Locate the cell with the specified text and output its (X, Y) center coordinate. 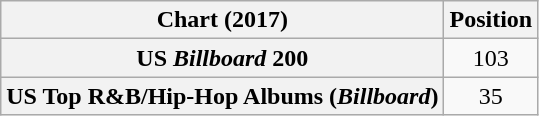
US Billboard 200 (222, 58)
US Top R&B/Hip-Hop Albums (Billboard) (222, 96)
103 (491, 58)
Chart (2017) (222, 20)
35 (491, 96)
Position (491, 20)
